Extract the [X, Y] coordinate from the center of the cell holding the provided text.  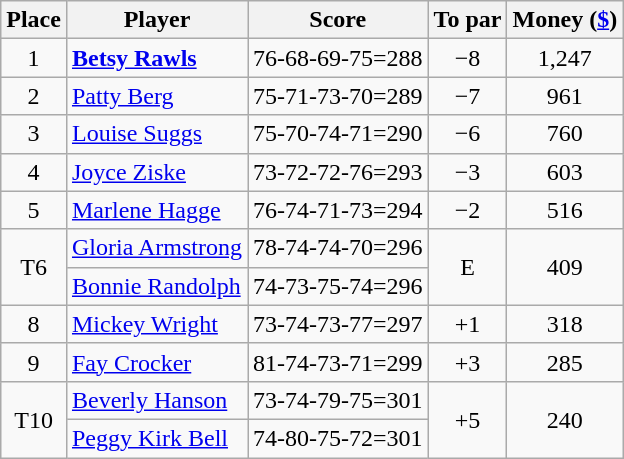
To par [468, 20]
Patty Berg [156, 96]
76-74-71-73=294 [338, 210]
Gloria Armstrong [156, 248]
81-74-73-71=299 [338, 362]
961 [565, 96]
Betsy Rawls [156, 58]
−7 [468, 96]
−6 [468, 134]
8 [34, 324]
+3 [468, 362]
516 [565, 210]
1,247 [565, 58]
Player [156, 20]
2 [34, 96]
Mickey Wright [156, 324]
3 [34, 134]
Joyce Ziske [156, 172]
76-68-69-75=288 [338, 58]
603 [565, 172]
4 [34, 172]
T6 [34, 267]
73-74-73-77=297 [338, 324]
+5 [468, 419]
Peggy Kirk Bell [156, 438]
T10 [34, 419]
Fay Crocker [156, 362]
75-70-74-71=290 [338, 134]
9 [34, 362]
73-72-72-76=293 [338, 172]
Money ($) [565, 20]
409 [565, 267]
75-71-73-70=289 [338, 96]
5 [34, 210]
760 [565, 134]
78-74-74-70=296 [338, 248]
Bonnie Randolph [156, 286]
285 [565, 362]
+1 [468, 324]
240 [565, 419]
Score [338, 20]
1 [34, 58]
Louise Suggs [156, 134]
Beverly Hanson [156, 400]
E [468, 267]
73-74-79-75=301 [338, 400]
74-73-75-74=296 [338, 286]
Place [34, 20]
−8 [468, 58]
−2 [468, 210]
318 [565, 324]
Marlene Hagge [156, 210]
74-80-75-72=301 [338, 438]
−3 [468, 172]
